Scan for the cell matching the given text and deliver its [x, y] coordinate at center. 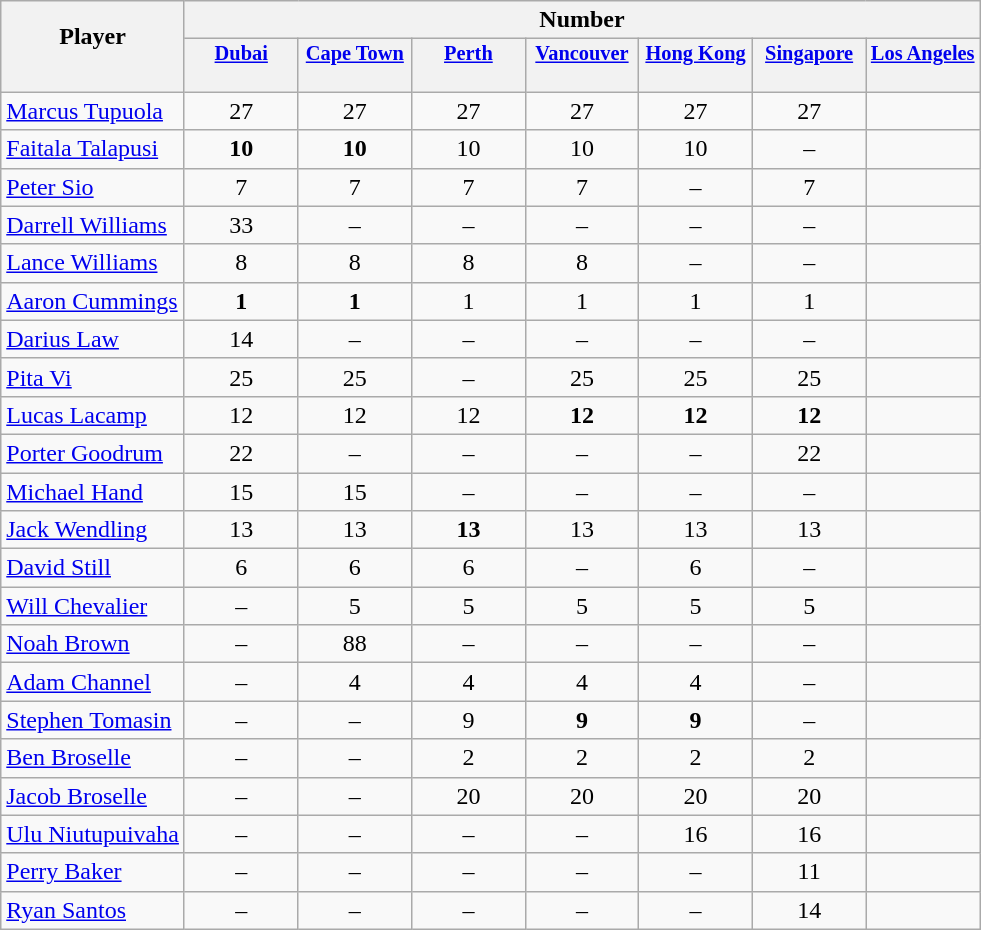
Perth [469, 54]
Lucas Lacamp [93, 415]
Player [93, 36]
Stephen Tomasin [93, 720]
Darrell Williams [93, 225]
Noah Brown [93, 644]
Darius Law [93, 339]
Singapore [809, 54]
Aaron Cummings [93, 301]
David Still [93, 568]
Ryan Santos [93, 910]
Ben Broselle [93, 758]
Perry Baker [93, 872]
Jacob Broselle [93, 796]
Peter Sio [93, 187]
Porter Goodrum [93, 453]
11 [809, 872]
88 [355, 644]
Dubai [241, 54]
Lance Williams [93, 263]
Will Chevalier [93, 606]
33 [241, 225]
Cape Town [355, 54]
Ulu Niutupuivaha [93, 834]
Jack Wendling [93, 530]
Marcus Tupuola [93, 111]
Pita Vi [93, 377]
Vancouver [582, 54]
Michael Hand [93, 491]
Los Angeles [923, 54]
Faitala Talapusi [93, 149]
Number [582, 20]
Hong Kong [696, 54]
Adam Channel [93, 682]
